Scan for the cell matching the given text and deliver its [X, Y] coordinate at center. 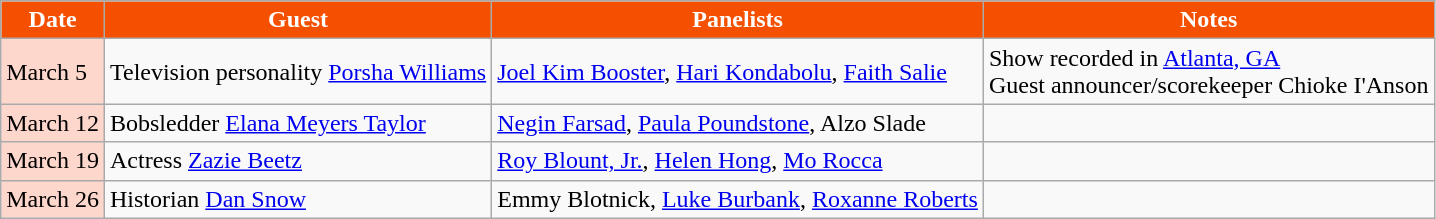
Notes [1208, 20]
March 26 [53, 199]
Joel Kim Booster, Hari Kondabolu, Faith Salie [738, 72]
Show recorded in Atlanta, GA Guest announcer/scorekeeper Chioke I'Anson [1208, 72]
Date [53, 20]
Television personality Porsha Williams [298, 72]
Bobsledder Elana Meyers Taylor [298, 123]
Historian Dan Snow [298, 199]
March 19 [53, 161]
Panelists [738, 20]
Guest [298, 20]
March 5 [53, 72]
Emmy Blotnick, Luke Burbank, Roxanne Roberts [738, 199]
Negin Farsad, Paula Poundstone, Alzo Slade [738, 123]
Roy Blount, Jr., Helen Hong, Mo Rocca [738, 161]
Actress Zazie Beetz [298, 161]
March 12 [53, 123]
